Return [x, y] of the center of cell containing provided text 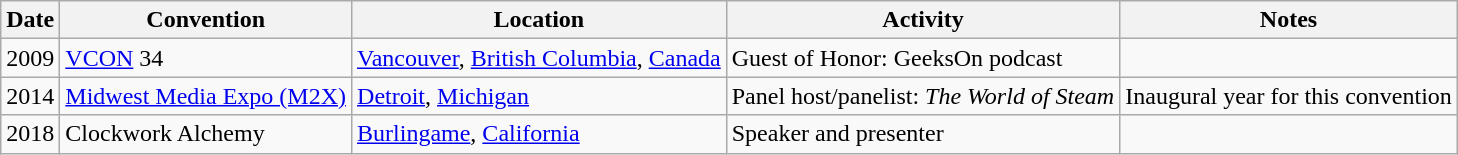
Guest of Honor: GeeksOn podcast [922, 58]
Date [30, 20]
Detroit, Michigan [540, 96]
Speaker and presenter [922, 134]
Burlingame, California [540, 134]
2014 [30, 96]
Clockwork Alchemy [206, 134]
2018 [30, 134]
2009 [30, 58]
Vancouver, British Columbia, Canada [540, 58]
Inaugural year for this convention [1289, 96]
Midwest Media Expo (M2X) [206, 96]
Convention [206, 20]
Notes [1289, 20]
Panel host/panelist: The World of Steam [922, 96]
VCON 34 [206, 58]
Location [540, 20]
Activity [922, 20]
